Locate the cell with the specified text and output its [x, y] center coordinate. 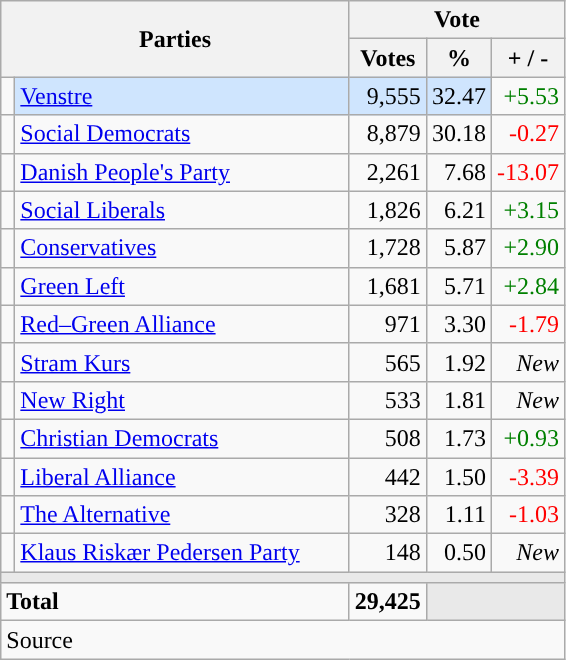
+2.84 [528, 286]
1.81 [458, 400]
1,826 [388, 210]
+3.15 [528, 210]
Social Liberals [182, 210]
1,681 [388, 286]
2,261 [388, 172]
+5.53 [528, 96]
Votes [388, 58]
8,879 [388, 134]
508 [388, 438]
Stram Kurs [182, 362]
Parties [176, 39]
Klaus Riskær Pedersen Party [182, 553]
328 [388, 515]
29,425 [388, 602]
5.87 [458, 248]
0.50 [458, 553]
Green Left [182, 286]
6.21 [458, 210]
1.92 [458, 362]
New Right [182, 400]
533 [388, 400]
-0.27 [528, 134]
9,555 [388, 96]
Conservatives [182, 248]
148 [388, 553]
971 [388, 324]
1.11 [458, 515]
% [458, 58]
Venstre [182, 96]
-1.79 [528, 324]
7.68 [458, 172]
Total [176, 602]
Danish People's Party [182, 172]
Liberal Alliance [182, 477]
442 [388, 477]
Red–Green Alliance [182, 324]
Vote [456, 20]
32.47 [458, 96]
565 [388, 362]
+ / - [528, 58]
Christian Democrats [182, 438]
30.18 [458, 134]
1,728 [388, 248]
+2.90 [528, 248]
The Alternative [182, 515]
-3.39 [528, 477]
Social Democrats [182, 134]
3.30 [458, 324]
+0.93 [528, 438]
Source [283, 640]
5.71 [458, 286]
-13.07 [528, 172]
1.73 [458, 438]
1.50 [458, 477]
-1.03 [528, 515]
